Find where the given text appears and provide that cell's center as (x, y) coordinate. 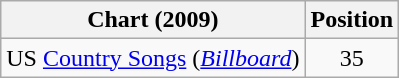
Position (352, 20)
US Country Songs (Billboard) (153, 58)
35 (352, 58)
Chart (2009) (153, 20)
